Provide the (x, y) coordinate of the cell's center where the given text is located.  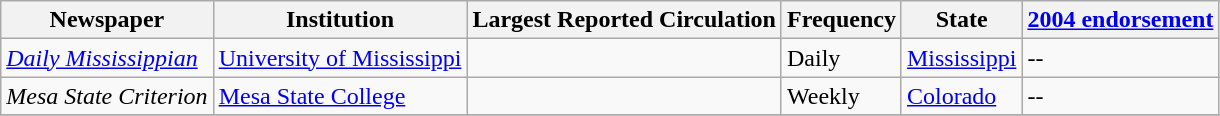
Institution (340, 20)
Mesa State Criterion (107, 96)
Largest Reported Circulation (624, 20)
Mississippi (961, 58)
Newspaper (107, 20)
Colorado (961, 96)
Daily Mississippian (107, 58)
2004 endorsement (1120, 20)
Daily (841, 58)
Weekly (841, 96)
Frequency (841, 20)
University of Mississippi (340, 58)
State (961, 20)
Mesa State College (340, 96)
